From the cell containing the given text, extract its center point as [X, Y] coordinate. 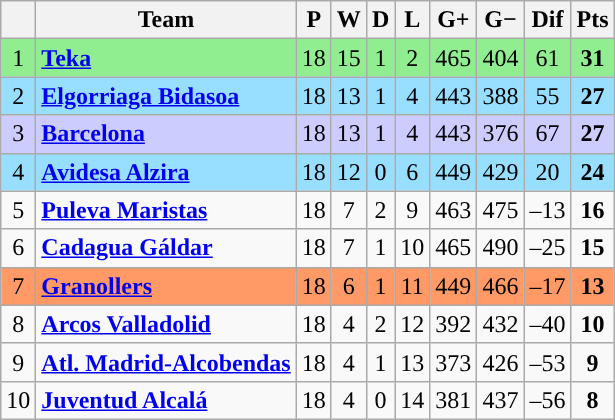
D [380, 20]
392 [454, 324]
5 [18, 210]
–25 [548, 248]
376 [500, 134]
24 [592, 172]
61 [548, 58]
Elgorriaga Bidasoa [166, 96]
31 [592, 58]
Puleva Maristas [166, 210]
14 [412, 400]
–53 [548, 362]
3 [18, 134]
Juventud Alcalá [166, 400]
P [314, 20]
Atl. Madrid-Alcobendas [166, 362]
381 [454, 400]
475 [500, 210]
404 [500, 58]
373 [454, 362]
–13 [548, 210]
466 [500, 286]
Teka [166, 58]
429 [500, 172]
Team [166, 20]
G− [500, 20]
16 [592, 210]
463 [454, 210]
–40 [548, 324]
–56 [548, 400]
G+ [454, 20]
490 [500, 248]
67 [548, 134]
Cadagua Gáldar [166, 248]
Arcos Valladolid [166, 324]
L [412, 20]
Pts [592, 20]
Granollers [166, 286]
437 [500, 400]
W [348, 20]
11 [412, 286]
Dif [548, 20]
–17 [548, 286]
55 [548, 96]
Barcelona [166, 134]
20 [548, 172]
432 [500, 324]
388 [500, 96]
426 [500, 362]
Avidesa Alzira [166, 172]
